Locate the cell with the specified text and output its [x, y] center coordinate. 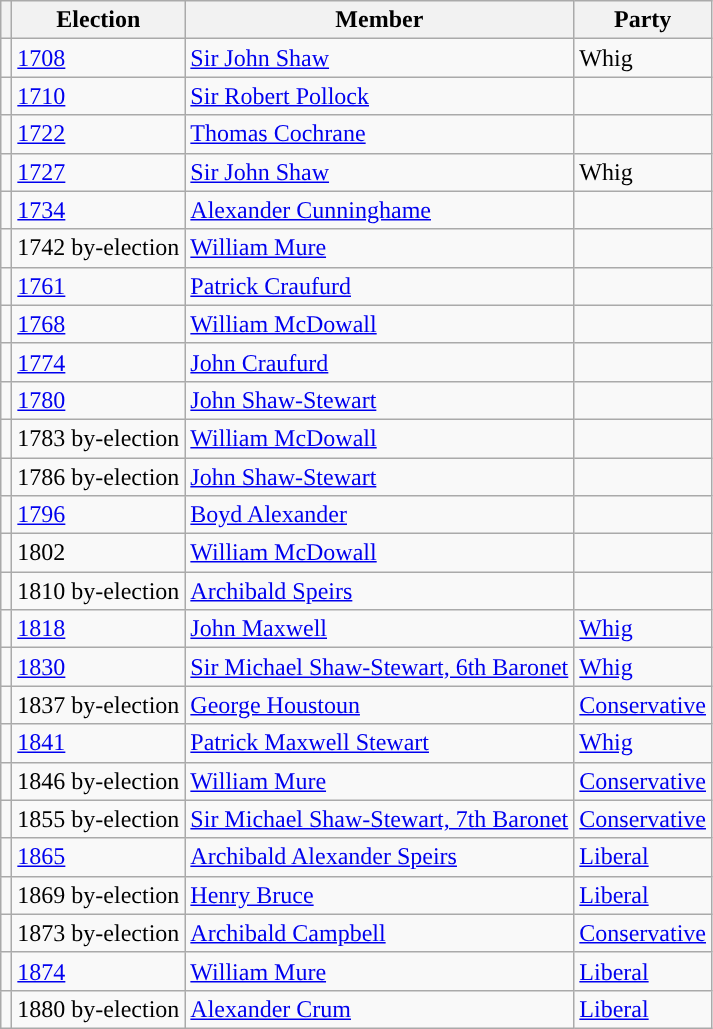
1796 [98, 515]
1837 by-election [98, 705]
1710 [98, 96]
1869 by-election [98, 895]
Thomas Cochrane [380, 134]
1880 by-election [98, 1009]
1734 [98, 210]
1774 [98, 362]
Member [380, 20]
Sir Michael Shaw-Stewart, 6th Baronet [380, 667]
1865 [98, 857]
Alexander Crum [380, 1009]
1722 [98, 134]
1768 [98, 324]
1802 [98, 553]
Party [643, 20]
Archibald Alexander Speirs [380, 857]
1830 [98, 667]
Patrick Maxwell Stewart [380, 743]
1708 [98, 58]
Boyd Alexander [380, 515]
1786 by-election [98, 477]
1855 by-election [98, 819]
Archibald Speirs [380, 591]
George Houstoun [380, 705]
1874 [98, 971]
Alexander Cunninghame [380, 210]
1818 [98, 629]
Election [98, 20]
Patrick Craufurd [380, 286]
Archibald Campbell [380, 933]
1810 by-election [98, 591]
1761 [98, 286]
Henry Bruce [380, 895]
John Maxwell [380, 629]
1780 [98, 400]
Sir Robert Pollock [380, 96]
John Craufurd [380, 362]
Sir Michael Shaw-Stewart, 7th Baronet [380, 819]
1841 [98, 743]
1742 by-election [98, 248]
1873 by-election [98, 933]
1727 [98, 172]
1846 by-election [98, 781]
1783 by-election [98, 438]
